Capture the cell that displays the provided text and extract its (X, Y) central coordinate. 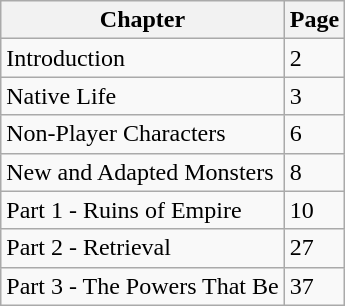
Part 2 - Retrieval (142, 248)
8 (314, 172)
New and Adapted Monsters (142, 172)
Chapter (142, 20)
Page (314, 20)
37 (314, 286)
27 (314, 248)
Part 1 - Ruins of Empire (142, 210)
Native Life (142, 96)
10 (314, 210)
Non-Player Characters (142, 134)
6 (314, 134)
Introduction (142, 58)
3 (314, 96)
2 (314, 58)
Part 3 - The Powers That Be (142, 286)
